Return the (x, y) coordinate for the center point of the cell that contains the specified text.  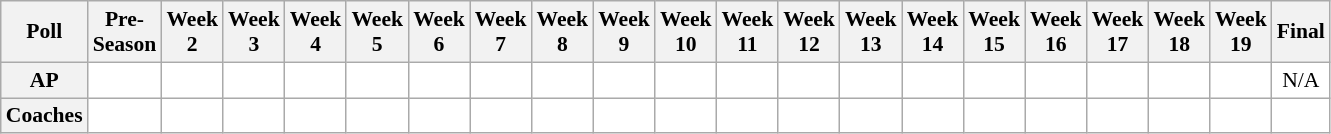
N/A (1301, 80)
Week5 (377, 32)
Week3 (254, 32)
Week14 (933, 32)
Week16 (1056, 32)
Week10 (686, 32)
Week18 (1179, 32)
Week19 (1241, 32)
Week4 (316, 32)
Week7 (501, 32)
Week11 (748, 32)
Week6 (439, 32)
Week15 (994, 32)
Week13 (871, 32)
Coaches (44, 116)
Week9 (624, 32)
Week17 (1118, 32)
Poll (44, 32)
Week8 (562, 32)
Final (1301, 32)
Pre-Season (125, 32)
AP (44, 80)
Week2 (192, 32)
Week12 (809, 32)
